Identify which cell holds the provided text, then report its [x, y] central coordinate. 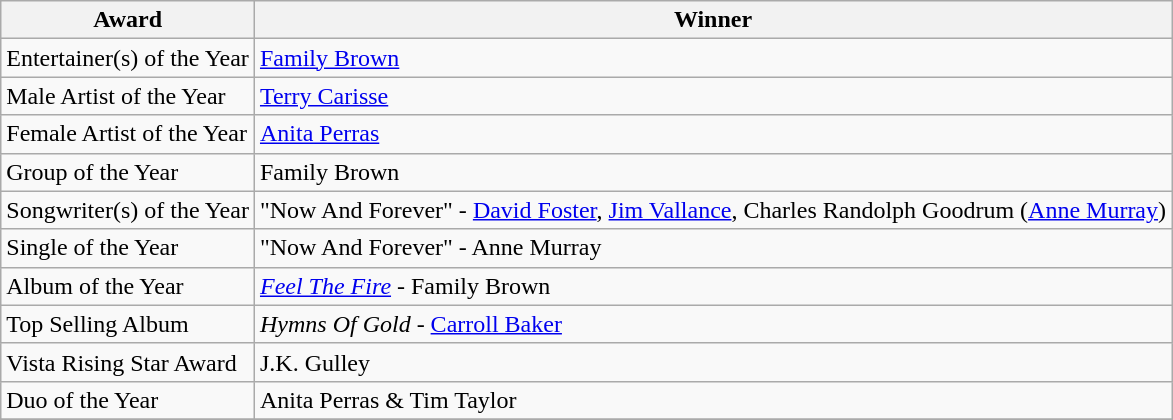
Single of the Year [128, 248]
Top Selling Album [128, 324]
J.K. Gulley [712, 362]
Winner [712, 20]
Duo of the Year [128, 400]
"Now And Forever" - Anne Murray [712, 248]
Album of the Year [128, 286]
Male Artist of the Year [128, 96]
Entertainer(s) of the Year [128, 58]
Songwriter(s) of the Year [128, 210]
Feel The Fire - Family Brown [712, 286]
Anita Perras [712, 134]
Female Artist of the Year [128, 134]
"Now And Forever" - David Foster, Jim Vallance, Charles Randolph Goodrum (Anne Murray) [712, 210]
Hymns Of Gold - Carroll Baker [712, 324]
Award [128, 20]
Vista Rising Star Award [128, 362]
Terry Carisse [712, 96]
Anita Perras & Tim Taylor [712, 400]
Group of the Year [128, 172]
